Scan for the cell matching the given text and deliver its (x, y) coordinate at center. 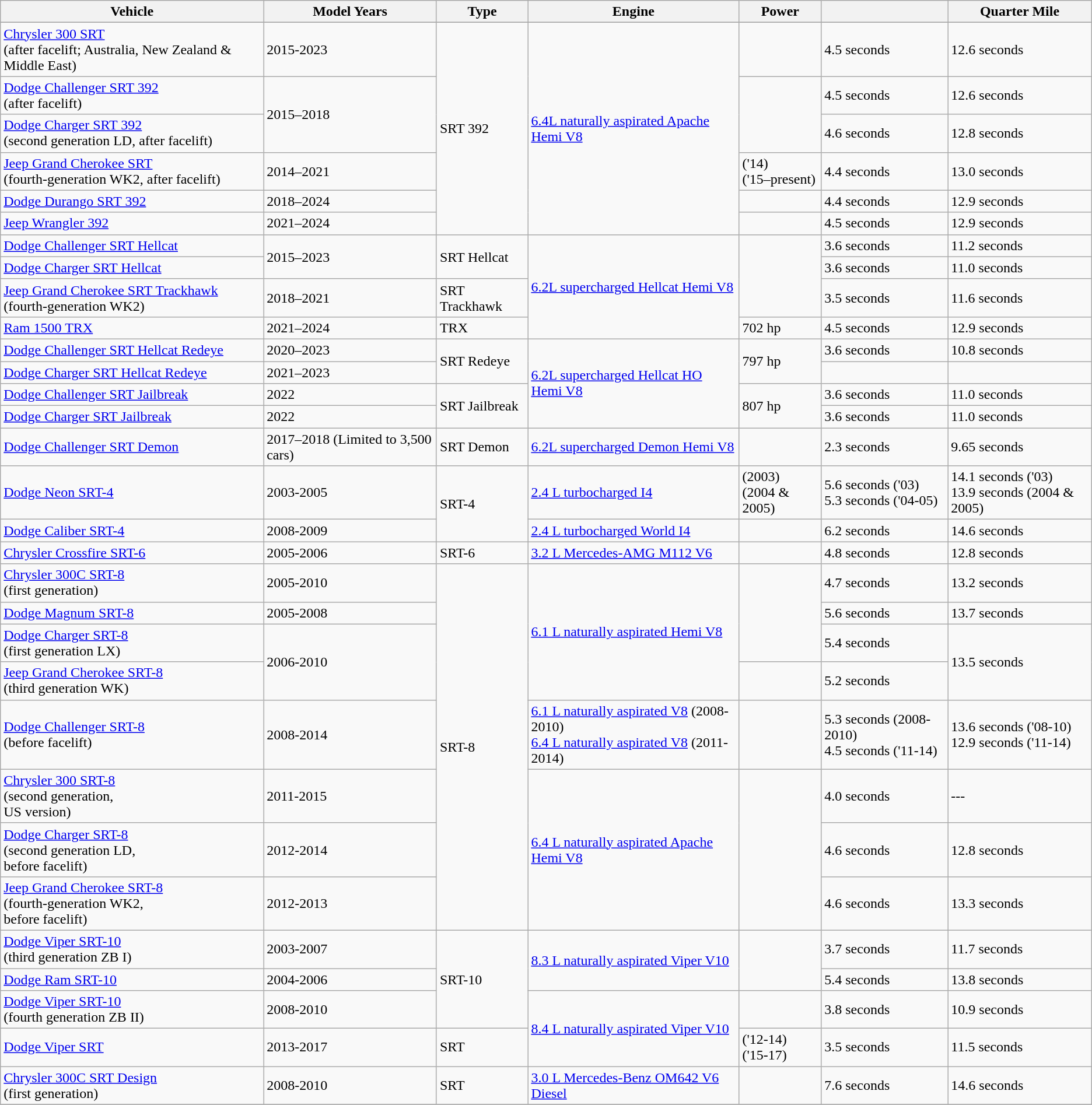
Dodge Charger SRT 392(second generation LD, after facelift) (132, 133)
SRT Demon (482, 447)
2017–2018 (Limited to 3,500 cars) (350, 447)
14.1 seconds ('03)13.9 seconds (2004 & 2005) (1020, 493)
13.5 seconds (1020, 662)
Power (780, 12)
2005-2006 (350, 553)
13.2 seconds (1020, 583)
2003-2005 (350, 493)
13.3 seconds (1020, 903)
2021–2023 (350, 373)
Jeep Grand Cherokee SRT-8(fourth-generation WK2,before facelift) (132, 903)
SRT-6 (482, 553)
13.8 seconds (1020, 979)
9.65 seconds (1020, 447)
Dodge Viper SRT (132, 1047)
5.2 seconds (884, 681)
('14) ('15–present) (780, 171)
Dodge Charger SRT Hellcat (132, 268)
Vehicle (132, 12)
6.4L naturally aspirated Apache Hemi V8 (633, 128)
702 hp (780, 328)
2015-2023 (350, 50)
Jeep Grand Cherokee SRT Trackhawk(fourth-generation WK2) (132, 297)
6.4 L naturally aspirated Apache Hemi V8 (633, 850)
3.0 L Mercedes-Benz OM642 V6 Diesel (633, 1086)
4.0 seconds (884, 796)
(2003) (2004 & 2005) (780, 493)
SRT Jailbreak (482, 406)
Dodge Challenger SRT Hellcat Redeye (132, 350)
Dodge Durango SRT 392 (132, 201)
SRT Hellcat (482, 257)
Dodge Caliber SRT-4 (132, 531)
2012-2013 (350, 903)
2012-2014 (350, 850)
Chrysler 300C SRT-8(first generation) (132, 583)
8.3 L naturally aspirated Viper V10 (633, 960)
Dodge Magnum SRT-8 (132, 613)
Chrysler 300 SRT(after facelift; Australia, New Zealand & Middle East) (132, 50)
Dodge Charger SRT-8(first generation LX) (132, 643)
10.8 seconds (1020, 350)
Dodge Neon SRT-4 (132, 493)
Engine (633, 12)
797 hp (780, 361)
2.4 L turbocharged World I4 (633, 531)
2008-2014 (350, 735)
SRT Trackhawk (482, 297)
11.2 seconds (1020, 245)
Dodge Charger SRT Jailbreak (132, 417)
TRX (482, 328)
2006-2010 (350, 662)
3.2 L Mercedes-AMG M112 V6 (633, 553)
4.7 seconds (884, 583)
Dodge Charger SRT Hellcat Redeye (132, 373)
8.4 L naturally aspirated Viper V10 (633, 1029)
4.8 seconds (884, 553)
2004-2006 (350, 979)
Jeep Grand Cherokee SRT(fourth-generation WK2, after facelift) (132, 171)
Dodge Challenger SRT-8(before facelift) (132, 735)
Dodge Ram SRT-10 (132, 979)
2020–2023 (350, 350)
Chrysler Crossfire SRT-6 (132, 553)
Dodge Viper SRT-10(third generation ZB I) (132, 949)
6.2 seconds (884, 531)
2011-2015 (350, 796)
Type (482, 12)
5.6 seconds ('03)5.3 seconds ('04-05) (884, 493)
('12-14) ('15-17) (780, 1047)
13.7 seconds (1020, 613)
Dodge Challenger SRT Hellcat (132, 245)
2013-2017 (350, 1047)
Model Years (350, 12)
5.3 seconds (2008-2010)4.5 seconds ('11-14) (884, 735)
6.1 L naturally aspirated Hemi V8 (633, 632)
2005-2010 (350, 583)
2015–2018 (350, 114)
SRT 392 (482, 128)
Jeep Grand Cherokee SRT-8(third generation WK) (132, 681)
2018–2024 (350, 201)
Quarter Mile (1020, 12)
Dodge Charger SRT-8(second generation LD,before facelift) (132, 850)
SRT Redeye (482, 361)
Dodge Challenger SRT Demon (132, 447)
Jeep Wrangler 392 (132, 223)
Chrysler 300 SRT-8(second generation,US version) (132, 796)
2.3 seconds (884, 447)
2008-2009 (350, 531)
807 hp (780, 406)
11.7 seconds (1020, 949)
7.6 seconds (884, 1086)
--- (1020, 796)
6.2L supercharged Hellcat Hemi V8 (633, 287)
SRT-8 (482, 747)
2.4 L turbocharged I4 (633, 493)
6.1 L naturally aspirated V8 (2008-2010)6.4 L naturally aspirated V8 (2011-2014) (633, 735)
2014–2021 (350, 171)
2005-2008 (350, 613)
6.2L supercharged Hellcat HO Hemi V8 (633, 383)
Ram 1500 TRX (132, 328)
2018–2021 (350, 297)
SRT-4 (482, 504)
13.6 seconds ('08-10)12.9 seconds ('11-14) (1020, 735)
3.8 seconds (884, 1010)
Dodge Challenger SRT 392(after facelift) (132, 96)
13.0 seconds (1020, 171)
Dodge Challenger SRT Jailbreak (132, 395)
11.6 seconds (1020, 297)
SRT-10 (482, 979)
6.2L supercharged Demon Hemi V8 (633, 447)
2015–2023 (350, 257)
3.7 seconds (884, 949)
10.9 seconds (1020, 1010)
2003-2007 (350, 949)
Dodge Viper SRT-10(fourth generation ZB II) (132, 1010)
Chrysler 300C SRT Design(first generation) (132, 1086)
5.6 seconds (884, 613)
11.5 seconds (1020, 1047)
